Provide the [X, Y] coordinate of the cell's center where the given text is located.  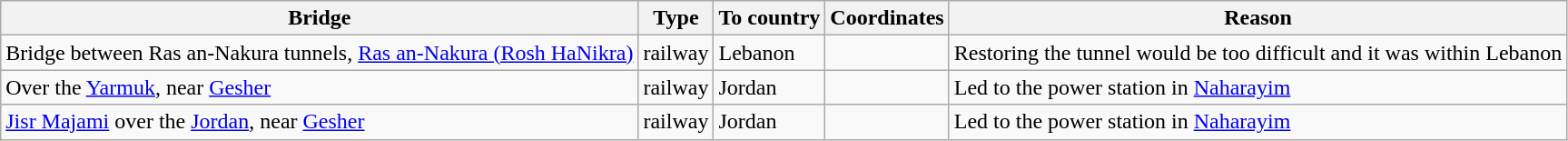
Bridge [320, 18]
Jisr Majami over the Jordan, near Gesher [320, 122]
Over the Yarmuk, near Gesher [320, 87]
To country [770, 18]
Coordinates [887, 18]
Type [676, 18]
Reason [1258, 18]
Bridge between Ras an-Nakura tunnels, Ras an-Nakura (Rosh HaNikra) [320, 53]
Restoring the tunnel would be too difficult and it was within Lebanon [1258, 53]
Lebanon [770, 53]
